Detect which cell encompasses the target text, then output its [x, y] center coordinate. 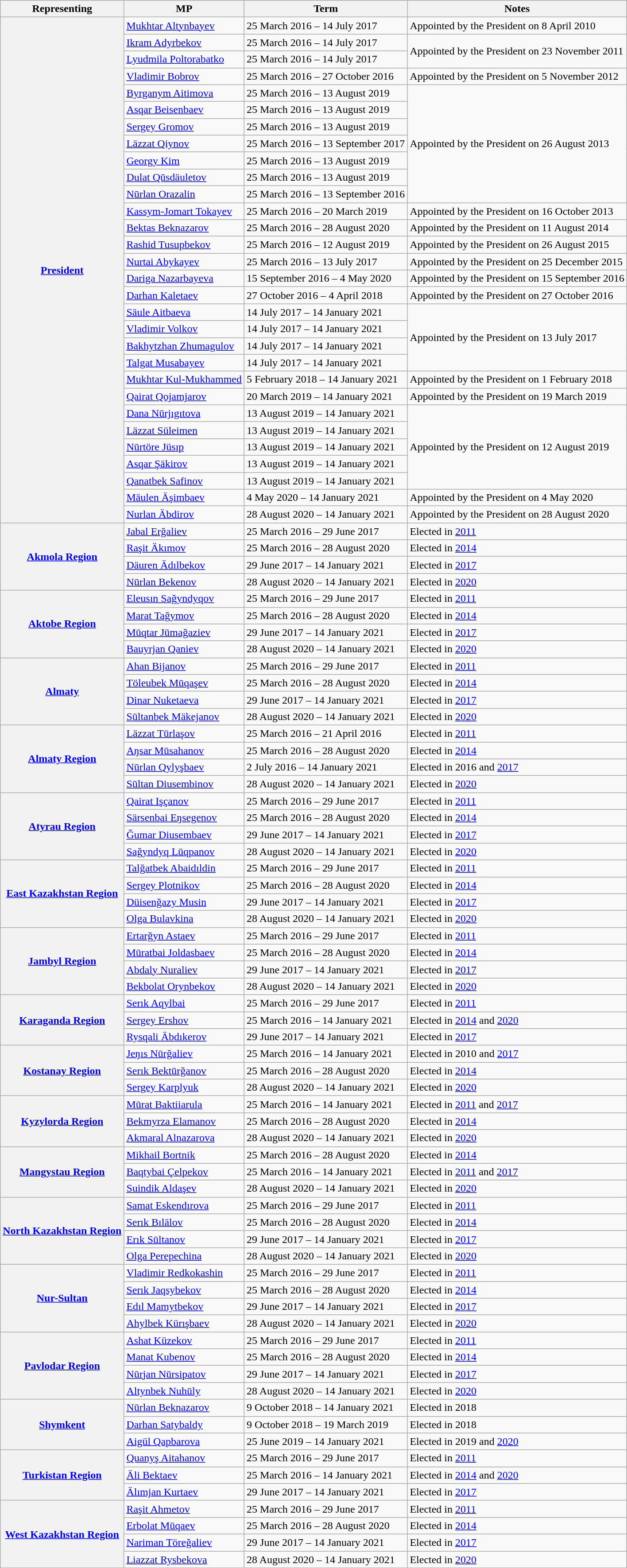
Qairat Işçanov [184, 801]
Sağyndyq Lūqpanov [184, 852]
Dana Nūrjıgıtova [184, 413]
9 October 2018 – 14 January 2021 [326, 1408]
Ahylbek Kürışbaev [184, 1324]
Raşit Ahmetov [184, 1509]
Appointed by the President on 15 September 2016 [517, 279]
Ğumar Diusembaev [184, 835]
Aigül Qapbarova [184, 1441]
Rashid Tusupbekov [184, 245]
Bakhytzhan Zhumagulov [184, 346]
Nurtai Abykayev [184, 262]
Georgy Kim [184, 160]
Appointed by the President on 12 August 2019 [517, 447]
Pavlodar Region [62, 1366]
Marat Tağymov [184, 616]
Sergey Ershov [184, 1020]
Dinar Nuketaeva [184, 700]
Läzzat Süleimen [184, 430]
Mangystau Region [62, 1172]
Elected in 2019 and 2020 [517, 1441]
Rysqali Äbdıkerov [184, 1037]
Talgat Musabayev [184, 363]
Asqar Beisenbaev [184, 110]
MP [184, 9]
Atyrau Region [62, 826]
Manat Kubenov [184, 1357]
Sergey Gromov [184, 127]
Appointed by the President on 27 October 2016 [517, 295]
East Kazakhstan Region [62, 894]
Vladimir Volkov [184, 329]
20 March 2019 – 14 January 2021 [326, 396]
Aŋsar Mūsahanov [184, 751]
25 March 2016 – 21 April 2016 [326, 733]
Mūrat Baktiiarula [184, 1104]
Kostanay Region [62, 1071]
Almaty Region [62, 759]
Bekmyrza Elamanov [184, 1121]
27 October 2016 – 4 April 2018 [326, 295]
Suindik Aldaşev [184, 1189]
Representing [62, 9]
Almaty [62, 691]
Appointed by the President on 4 May 2020 [517, 498]
Byrganym Aitimova [184, 93]
Raşit Äkımov [184, 548]
9 October 2018 – 19 March 2019 [326, 1425]
Vladimir Bobrov [184, 76]
Eleusın Sağyndyqov [184, 599]
West Kazakhstan Region [62, 1534]
Nūrjan Nūrsipatov [184, 1374]
Akmola Region [62, 557]
Dariga Nazarbayeva [184, 279]
15 September 2016 – 4 May 2020 [326, 279]
Lyudmila Poltorabatko [184, 59]
Mūqtar Jūmağaziev [184, 632]
Nur-Sultan [62, 1298]
2 July 2016 – 14 January 2021 [326, 767]
Läzzat Tūrlaşov [184, 733]
Asqar Şäkirov [184, 464]
Qairat Qojamjarov [184, 396]
Quanyş Aitahanov [184, 1458]
Nūrlan Qylyşbaev [184, 767]
Olga Bulavkina [184, 919]
Aktobe Region [62, 624]
Sūltan Diusembinov [184, 784]
Appointed by the President on 11 August 2014 [517, 228]
Ashat Küzekov [184, 1340]
25 March 2016 – 13 July 2017 [326, 262]
Läzzat Qiynov [184, 143]
Appointed by the President on 28 August 2020 [517, 515]
Appointed by the President on 13 July 2017 [517, 337]
Mūratbai Joldasbaev [184, 952]
Nūrlan Orazalin [184, 194]
Mäulen Äşimbaev [184, 498]
Nūrtöre Jüsıp [184, 447]
North Kazakhstan Region [62, 1231]
Särsenbai Eŋsegenov [184, 818]
Karaganda Region [62, 1020]
Bauyrjan Qaniev [184, 649]
Notes [517, 9]
Appointed by the President on 1 February 2018 [517, 379]
Ertarğyn Astaev [184, 936]
Bektas Beknazarov [184, 228]
Nūrlan Bekenov [184, 582]
Mukhtar Altynbayev [184, 26]
25 March 2016 – 13 September 2017 [326, 143]
Serık Aqylbai [184, 1003]
25 March 2016 – 27 October 2016 [326, 76]
Däuren Ädılbekov [184, 565]
Elected in 2010 and 2017 [517, 1054]
Liazzat Rysbekova [184, 1559]
Erbolat Mūqaev [184, 1525]
Serık Bılälov [184, 1222]
Vladimir Redkokashin [184, 1273]
Appointed by the President on 19 March 2019 [517, 396]
4 May 2020 – 14 January 2021 [326, 498]
Nūrlan Beknazarov [184, 1408]
25 March 2016 – 20 March 2019 [326, 211]
Baqtybai Çelpekov [184, 1172]
Nurlan Äbdirov [184, 515]
Darhan Satybaldy [184, 1425]
Talğatbek Abaidıldin [184, 868]
Appointed by the President on 26 August 2013 [517, 143]
Appointed by the President on 16 October 2013 [517, 211]
Appointed by the President on 5 November 2012 [517, 76]
Altynbek Nuhūly [184, 1391]
Appointed by the President on 23 November 2011 [517, 51]
Appointed by the President on 26 August 2015 [517, 245]
Abdaly Nuraliev [184, 969]
Samat Eskendırova [184, 1205]
Säule Aitbaeva [184, 312]
25 March 2016 – 13 September 2016 [326, 194]
Ahan Bijanov [184, 666]
Olga Perepechina [184, 1256]
Serık Bektūrğanov [184, 1071]
Düisenğazy Musin [184, 902]
Kyzylorda Region [62, 1121]
Sergey Karplyuk [184, 1088]
Mikhail Bortnik [184, 1155]
Ikram Adyrbekov [184, 43]
Elected in 2016 and 2017 [517, 767]
Sūltanbek Mäkejanov [184, 716]
Töleubek Mūqaşev [184, 683]
Sergey Plotnikov [184, 885]
Qanatbek Safinov [184, 480]
President [62, 270]
Älımjan Kurtaev [184, 1492]
Term [326, 9]
Turkistan Region [62, 1475]
Äli Bektaev [184, 1475]
Shymkent [62, 1425]
Appointed by the President on 25 December 2015 [517, 262]
25 March 2016 – 12 August 2019 [326, 245]
Dulat Qūsdäuletov [184, 177]
Erık Sūltanov [184, 1239]
Serık Jaqsybekov [184, 1290]
Jambyl Region [62, 961]
Jeŋıs Nūrğaliev [184, 1054]
Jabal Erğaliev [184, 531]
5 February 2018 – 14 January 2021 [326, 379]
Appointed by the President on 8 April 2010 [517, 26]
Mukhtar Kul-Mukhammed [184, 379]
Bekbolat Orynbekov [184, 986]
Darhan Kaletaev [184, 295]
Kassym-Jomart Tokayev [184, 211]
Edıl Mamytbekov [184, 1307]
Akmaral Alnazarova [184, 1138]
25 June 2019 – 14 January 2021 [326, 1441]
Nariman Töreğaliev [184, 1542]
